Pinpoint the cell where the given text exists, returning its (X, Y) midpoint coordinate. 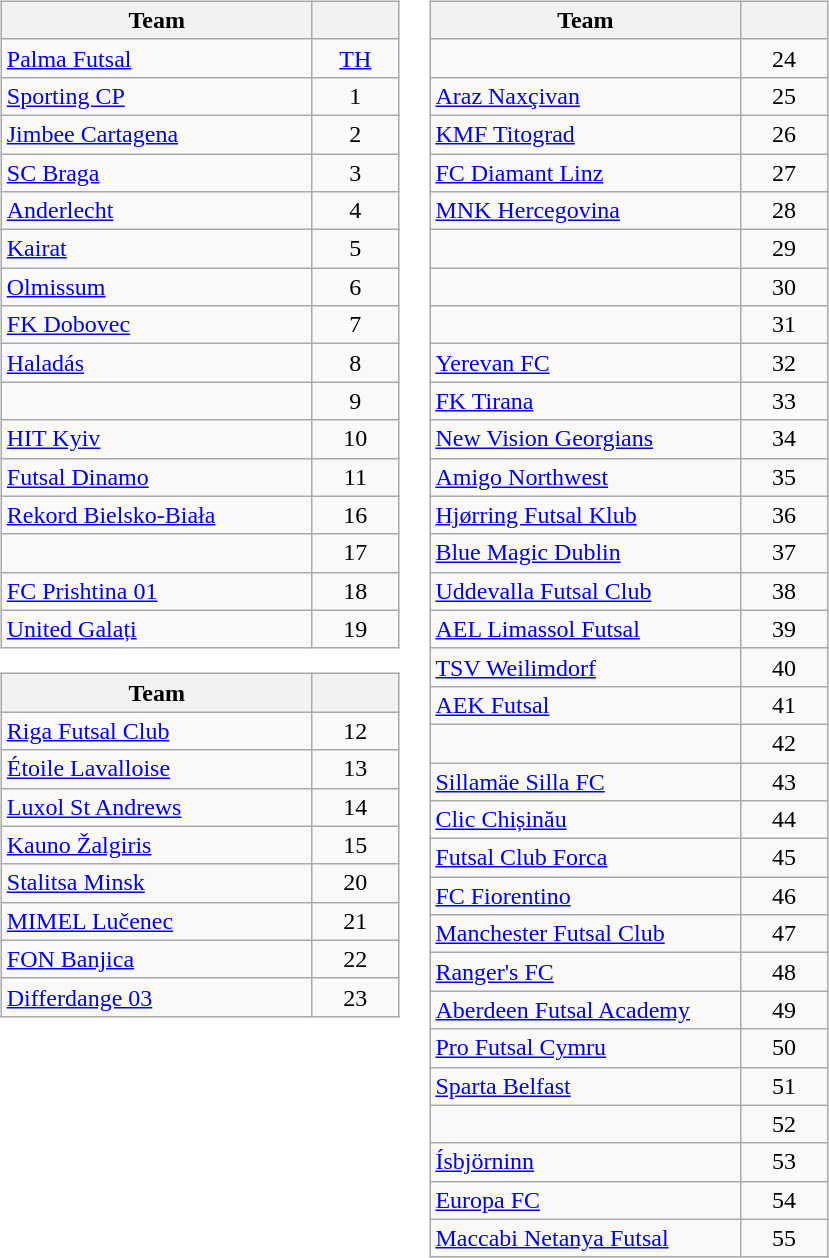
6 (355, 287)
20 (355, 883)
55 (784, 1238)
10 (355, 439)
Kauno Žalgiris (156, 845)
45 (784, 858)
Europa FC (586, 1200)
New Vision Georgians (586, 439)
7 (355, 325)
32 (784, 363)
22 (355, 959)
Rekord Bielsko-Biała (156, 515)
36 (784, 515)
25 (784, 96)
Riga Futsal Club (156, 731)
Olmissum (156, 287)
FC Fiorentino (586, 896)
KMF Titograd (586, 134)
Anderlecht (156, 211)
Haladás (156, 363)
AEK Futsal (586, 705)
30 (784, 287)
16 (355, 515)
47 (784, 934)
52 (784, 1124)
43 (784, 781)
Araz Naxçivan (586, 96)
Kairat (156, 249)
2 (355, 134)
Sparta Belfast (586, 1086)
40 (784, 667)
44 (784, 820)
46 (784, 896)
18 (355, 591)
MNK Hercegovina (586, 211)
Futsal Club Forca (586, 858)
TSV Weilimdorf (586, 667)
Yerevan FC (586, 363)
United Galați (156, 629)
19 (355, 629)
1 (355, 96)
4 (355, 211)
48 (784, 972)
54 (784, 1200)
Amigo Northwest (586, 477)
34 (784, 439)
Luxol St Andrews (156, 807)
27 (784, 173)
Maccabi Netanya Futsal (586, 1238)
31 (784, 325)
15 (355, 845)
FC Diamant Linz (586, 173)
53 (784, 1162)
14 (355, 807)
24 (784, 58)
Aberdeen Futsal Academy (586, 1010)
Sillamäe Silla FC (586, 781)
39 (784, 629)
Blue Magic Dublin (586, 553)
11 (355, 477)
9 (355, 401)
Étoile Lavalloise (156, 769)
FK Tirana (586, 401)
FC Prishtina 01 (156, 591)
23 (355, 997)
5 (355, 249)
TH (355, 58)
28 (784, 211)
8 (355, 363)
35 (784, 477)
SC Braga (156, 173)
33 (784, 401)
13 (355, 769)
Manchester Futsal Club (586, 934)
Ísbjörninn (586, 1162)
Jimbee Cartagena (156, 134)
49 (784, 1010)
Ranger's FC (586, 972)
Sporting CP (156, 96)
37 (784, 553)
FON Banjica (156, 959)
HIT Kyiv (156, 439)
3 (355, 173)
AEL Limassol Futsal (586, 629)
17 (355, 553)
FK Dobovec (156, 325)
Clic Chișinău (586, 820)
41 (784, 705)
21 (355, 921)
Stalitsa Minsk (156, 883)
Uddevalla Futsal Club (586, 591)
12 (355, 731)
26 (784, 134)
Palma Futsal (156, 58)
29 (784, 249)
MIMEL Lučenec (156, 921)
38 (784, 591)
Hjørring Futsal Klub (586, 515)
Pro Futsal Cymru (586, 1048)
50 (784, 1048)
Futsal Dinamo (156, 477)
51 (784, 1086)
42 (784, 743)
Differdange 03 (156, 997)
